Provide the (x, y) coordinate of the cell's center where the given text is located.  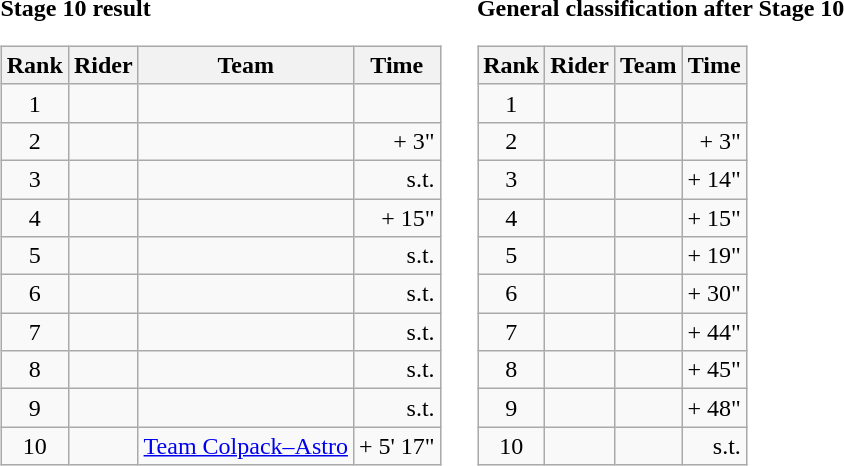
+ 45" (714, 370)
+ 19" (714, 256)
+ 48" (714, 408)
+ 44" (714, 332)
+ 5' 17" (396, 446)
Team Colpack–Astro (246, 446)
+ 30" (714, 294)
+ 14" (714, 179)
